Extract the [X, Y] coordinate from the center of the cell holding the provided text.  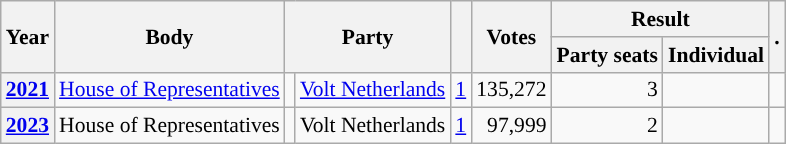
Individual [716, 55]
97,999 [511, 126]
Body [170, 36]
2021 [28, 90]
Result [661, 19]
Year [28, 36]
Party seats [608, 55]
135,272 [511, 90]
Votes [511, 36]
2 [608, 126]
. [777, 36]
3 [608, 90]
Party [368, 36]
2023 [28, 126]
